Extract the (X, Y) coordinate from the center of the cell holding the provided text.  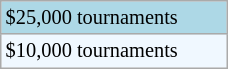
$10,000 tournaments (114, 51)
$25,000 tournaments (114, 17)
